Pinpoint the cell where the given text exists, returning its [x, y] midpoint coordinate. 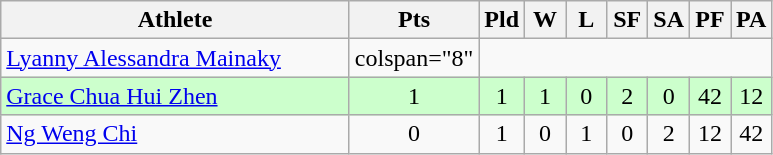
PF [710, 20]
W [546, 20]
PA [752, 20]
Grace Chua Hui Zhen [176, 96]
Pts [414, 20]
SA [669, 20]
Lyanny Alessandra Mainaky [176, 58]
Pld [502, 20]
Athlete [176, 20]
SF [628, 20]
colspan="8" [414, 58]
L [586, 20]
Ng Weng Chi [176, 134]
